Extract the [X, Y] coordinate from the center of the cell holding the provided text.  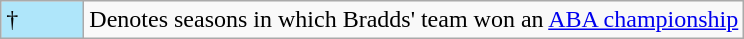
† [42, 20]
Denotes seasons in which Bradds' team won an ABA championship [414, 20]
